Scan for the cell matching the given text and deliver its (X, Y) coordinate at center. 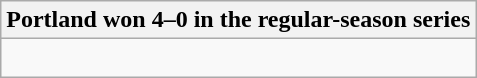
Portland won 4–0 in the regular-season series (238, 20)
